Extract the (X, Y) coordinate from the center of the cell holding the provided text.  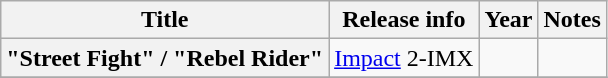
Release info (404, 20)
"Street Fight" / "Rebel Rider" (165, 58)
Title (165, 20)
Notes (572, 20)
Impact 2-IMX (404, 58)
Year (508, 20)
